Provide the [x, y] coordinate of the cell's center where the given text is located.  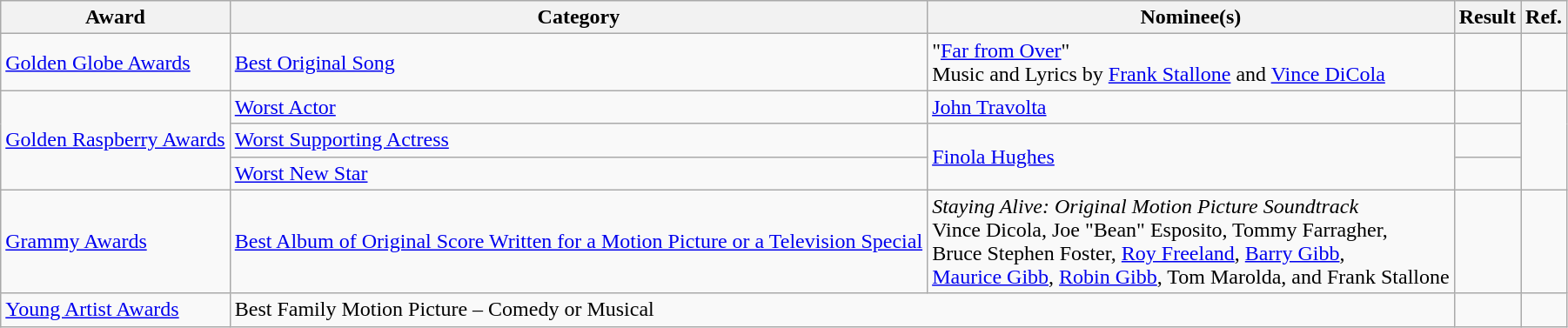
Worst Supporting Actress [578, 140]
Best Original Song [578, 63]
Result [1487, 17]
Young Artist Awards [115, 310]
Nominee(s) [1191, 17]
Worst New Star [578, 173]
Ref. [1544, 17]
Finola Hughes [1191, 157]
Category [578, 17]
Golden Globe Awards [115, 63]
John Travolta [1191, 107]
Worst Actor [578, 107]
Best Family Motion Picture – Comedy or Musical [842, 310]
Golden Raspberry Awards [115, 140]
Award [115, 17]
Grammy Awards [115, 242]
Best Album of Original Score Written for a Motion Picture or a Television Special [578, 242]
"Far from Over" Music and Lyrics by Frank Stallone and Vince DiCola [1191, 63]
